From the cell containing the given text, extract its center point as [x, y] coordinate. 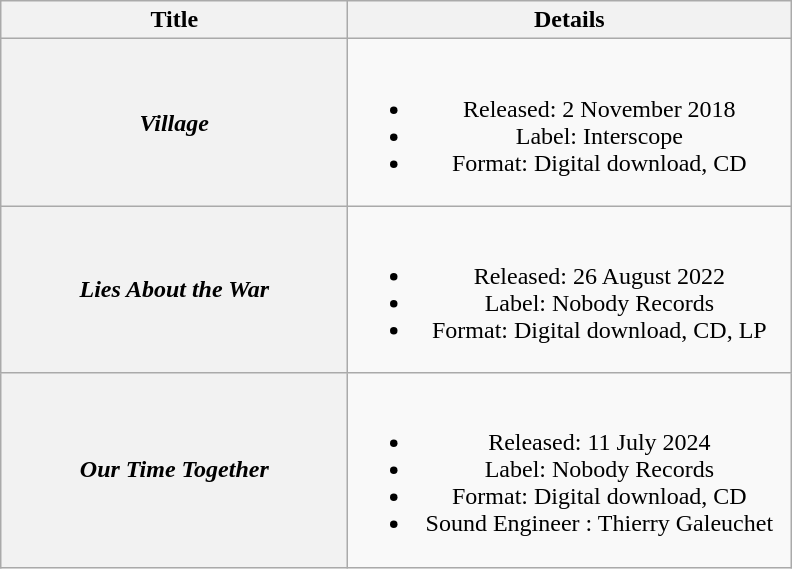
Village [174, 122]
Lies About the War [174, 290]
Title [174, 20]
Our Time Together [174, 470]
Released: 11 July 2024Label: Nobody RecordsFormat: Digital download, CDSound Engineer : Thierry Galeuchet [570, 470]
Released: 26 August 2022Label: Nobody RecordsFormat: Digital download, CD, LP [570, 290]
Released: 2 November 2018Label: InterscopeFormat: Digital download, CD [570, 122]
Details [570, 20]
